Return [X, Y] of the center of cell containing provided text 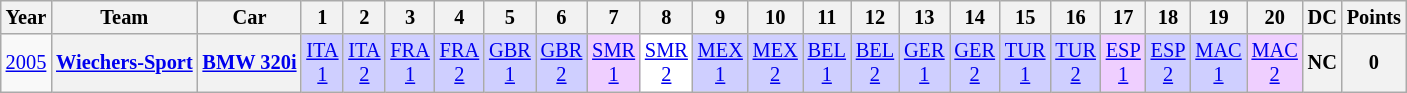
15 [1025, 17]
Points [1374, 17]
2 [364, 17]
3 [410, 17]
GBR2 [562, 63]
GER1 [924, 63]
10 [776, 17]
ESP1 [1124, 63]
6 [562, 17]
BEL2 [875, 63]
MAC2 [1275, 63]
TUR2 [1075, 63]
11 [827, 17]
9 [720, 17]
BMW 320i [250, 63]
5 [510, 17]
1 [322, 17]
NC [1322, 63]
MEX1 [720, 63]
14 [975, 17]
17 [1124, 17]
19 [1218, 17]
8 [666, 17]
Year [26, 17]
DC [1322, 17]
12 [875, 17]
Car [250, 17]
Team [124, 17]
16 [1075, 17]
Wiechers-Sport [124, 63]
SMR1 [614, 63]
SMR2 [666, 63]
2005 [26, 63]
FRA1 [410, 63]
BEL1 [827, 63]
MEX2 [776, 63]
7 [614, 17]
ESP2 [1168, 63]
GER2 [975, 63]
20 [1275, 17]
0 [1374, 63]
FRA2 [460, 63]
13 [924, 17]
ITA2 [364, 63]
18 [1168, 17]
4 [460, 17]
GBR1 [510, 63]
MAC1 [1218, 63]
ITA1 [322, 63]
TUR1 [1025, 63]
